Find where the given text appears and provide that cell's center as [X, Y] coordinate. 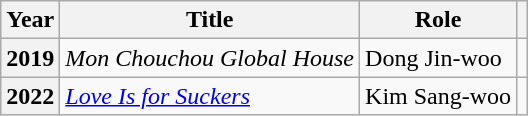
Year [30, 20]
2022 [30, 96]
Role [438, 20]
Dong Jin-woo [438, 58]
Mon Chouchou Global House [210, 58]
Title [210, 20]
Kim Sang-woo [438, 96]
2019 [30, 58]
Love Is for Suckers [210, 96]
